Capture the cell that displays the provided text and extract its [x, y] central coordinate. 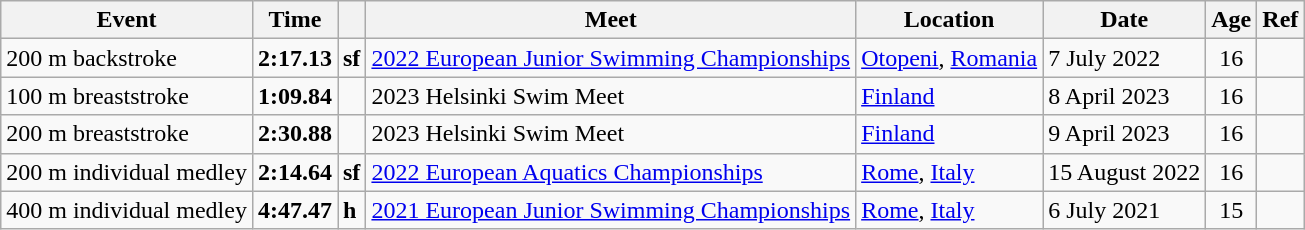
2:14.64 [294, 172]
200 m breaststroke [127, 134]
2022 European Junior Swimming Championships [611, 58]
100 m breaststroke [127, 96]
15 [1232, 210]
Location [950, 20]
Meet [611, 20]
Date [1124, 20]
2:17.13 [294, 58]
200 m backstroke [127, 58]
400 m individual medley [127, 210]
Ref [1280, 20]
4:47.47 [294, 210]
Age [1232, 20]
2022 European Aquatics Championships [611, 172]
1:09.84 [294, 96]
2021 European Junior Swimming Championships [611, 210]
8 April 2023 [1124, 96]
15 August 2022 [1124, 172]
Otopeni, Romania [950, 58]
200 m individual medley [127, 172]
Time [294, 20]
h [352, 210]
2:30.88 [294, 134]
Event [127, 20]
9 April 2023 [1124, 134]
7 July 2022 [1124, 58]
6 July 2021 [1124, 210]
